From the cell containing the given text, extract its center point as [x, y] coordinate. 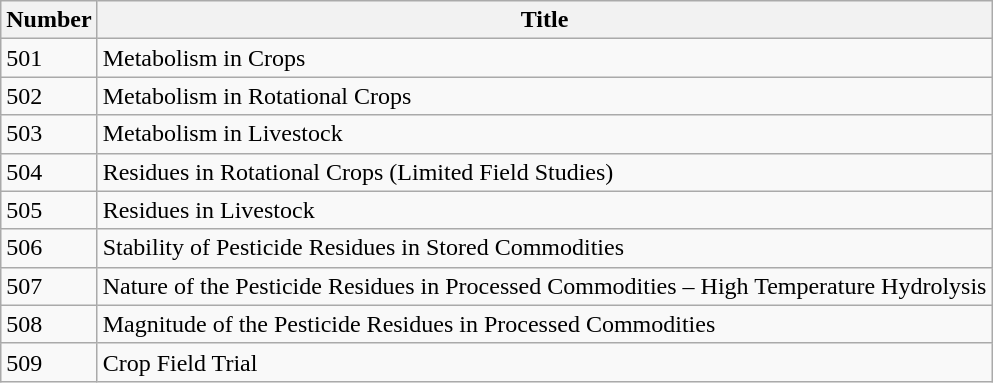
Title [544, 20]
501 [49, 58]
509 [49, 362]
502 [49, 96]
Residues in Rotational Crops (Limited Field Studies) [544, 172]
506 [49, 248]
Metabolism in Crops [544, 58]
505 [49, 210]
504 [49, 172]
Number [49, 20]
Stability of Pesticide Residues in Stored Commodities [544, 248]
Metabolism in Livestock [544, 134]
508 [49, 324]
Magnitude of the Pesticide Residues in Processed Commodities [544, 324]
503 [49, 134]
Nature of the Pesticide Residues in Processed Commodities – High Temperature Hydrolysis [544, 286]
Metabolism in Rotational Crops [544, 96]
507 [49, 286]
Residues in Livestock [544, 210]
Crop Field Trial [544, 362]
